Pinpoint the cell where the given text exists, returning its [x, y] midpoint coordinate. 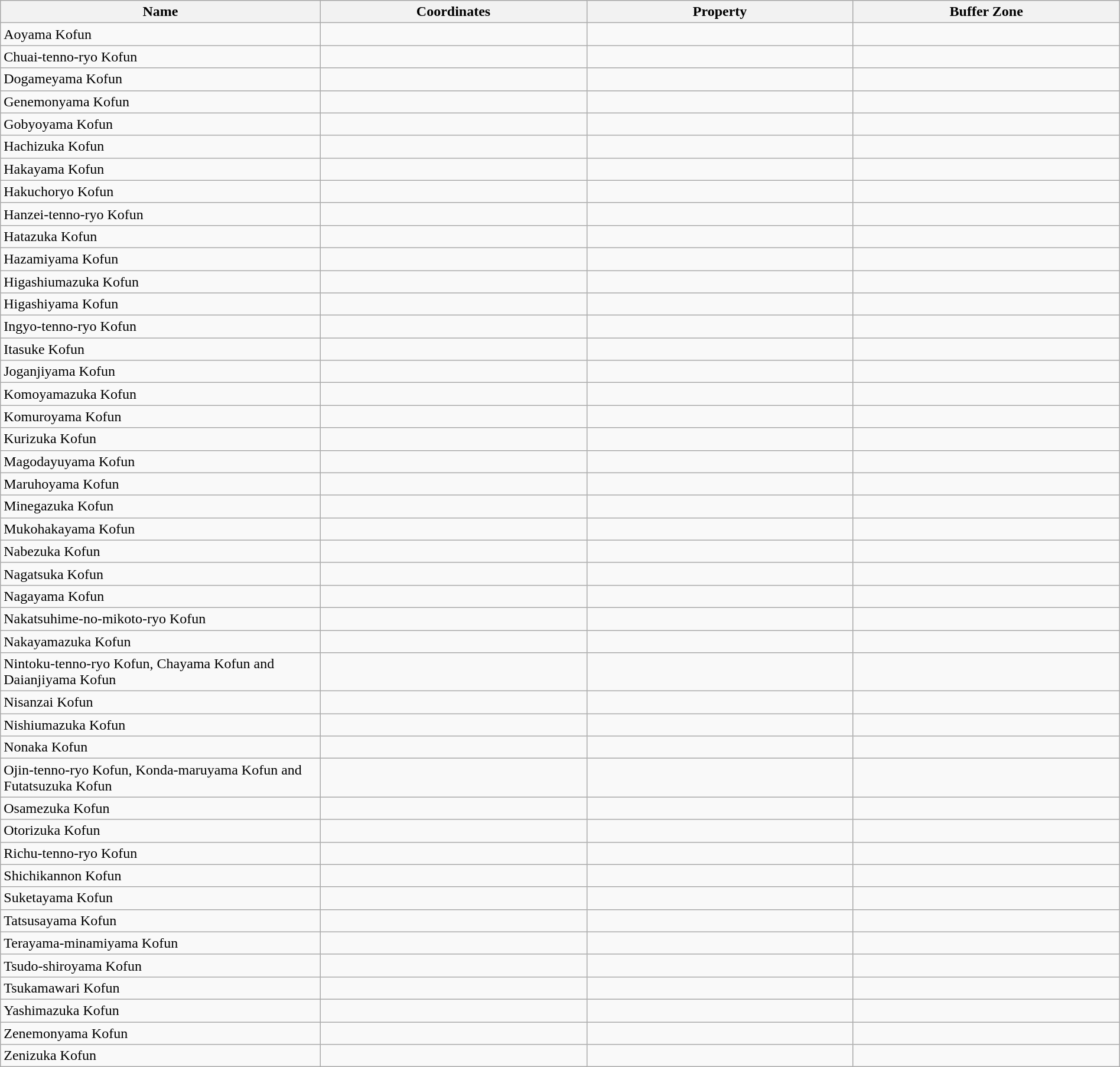
Nakatsuhime-no-mikoto-ryo Kofun [161, 619]
Nagatsuka Kofun [161, 574]
Higashiumazuka Kofun [161, 282]
Buffer Zone [986, 12]
Hatazuka Kofun [161, 236]
Nabezuka Kofun [161, 551]
Gobyoyama Kofun [161, 124]
Genemonyama Kofun [161, 102]
Zenemonyama Kofun [161, 1033]
Tsudo-shiroyama Kofun [161, 965]
Name [161, 12]
Dogameyama Kofun [161, 79]
Chuai-tenno-ryo Kofun [161, 57]
Ingyo-tenno-ryo Kofun [161, 327]
Terayama-minamiyama Kofun [161, 943]
Otorizuka Kofun [161, 831]
Hanzei-tenno-ryo Kofun [161, 214]
Hachizuka Kofun [161, 147]
Mukohakayama Kofun [161, 529]
Property [719, 12]
Kurizuka Kofun [161, 439]
Hakayama Kofun [161, 169]
Nishiumazuka Kofun [161, 725]
Osamezuka Kofun [161, 808]
Zenizuka Kofun [161, 1056]
Aoyama Kofun [161, 34]
Komoyamazuka Kofun [161, 394]
Richu-tenno-ryo Kofun [161, 853]
Nagayama Kofun [161, 596]
Itasuke Kofun [161, 349]
Ojin-tenno-ryo Kofun, Konda-maruyama Kofun and Futatsuzuka Kofun [161, 778]
Nakayamazuka Kofun [161, 641]
Nintoku-tenno-ryo Kofun, Chayama Kofun and Daianjiyama Kofun [161, 672]
Shichikannon Kofun [161, 876]
Joganjiyama Kofun [161, 372]
Nonaka Kofun [161, 747]
Yashimazuka Kofun [161, 1010]
Hazamiyama Kofun [161, 259]
Magodayuyama Kofun [161, 461]
Nisanzai Kofun [161, 702]
Komuroyama Kofun [161, 417]
Tatsusayama Kofun [161, 920]
Hakuchoryo Kofun [161, 191]
Maruhoyama Kofun [161, 484]
Higashiyama Kofun [161, 304]
Tsukamawari Kofun [161, 988]
Coordinates [454, 12]
Suketayama Kofun [161, 898]
Minegazuka Kofun [161, 506]
